Capture the cell that displays the provided text and extract its (x, y) central coordinate. 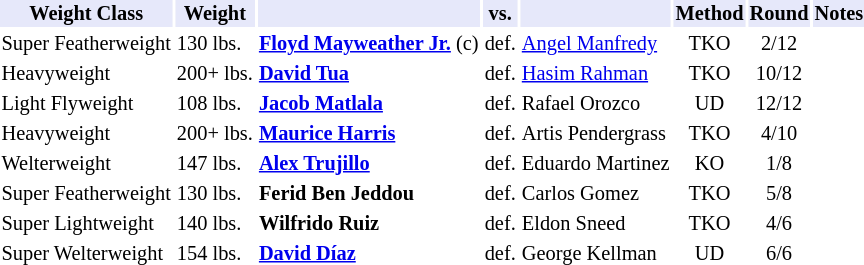
KO (710, 164)
Maurice Harris (368, 134)
Hasim Rahman (596, 74)
Floyd Mayweather Jr. (c) (368, 44)
Welterweight (86, 164)
Rafael Orozco (596, 104)
vs. (500, 14)
Super Lightweight (86, 224)
Eldon Sneed (596, 224)
1/8 (779, 164)
Carlos Gomez (596, 194)
Ferid Ben Jeddou (368, 194)
Weight (214, 14)
Round (779, 14)
Angel Manfredy (596, 44)
Artis Pendergrass (596, 134)
4/6 (779, 224)
UD (710, 104)
Eduardo Martinez (596, 164)
140 lbs. (214, 224)
12/12 (779, 104)
Light Flyweight (86, 104)
Alex Trujillo (368, 164)
5/8 (779, 194)
Method (710, 14)
Weight Class (86, 14)
2/12 (779, 44)
Jacob Matlala (368, 104)
147 lbs. (214, 164)
Wilfrido Ruiz (368, 224)
10/12 (779, 74)
David Tua (368, 74)
108 lbs. (214, 104)
4/10 (779, 134)
